Capture the cell that displays the provided text and extract its [X, Y] central coordinate. 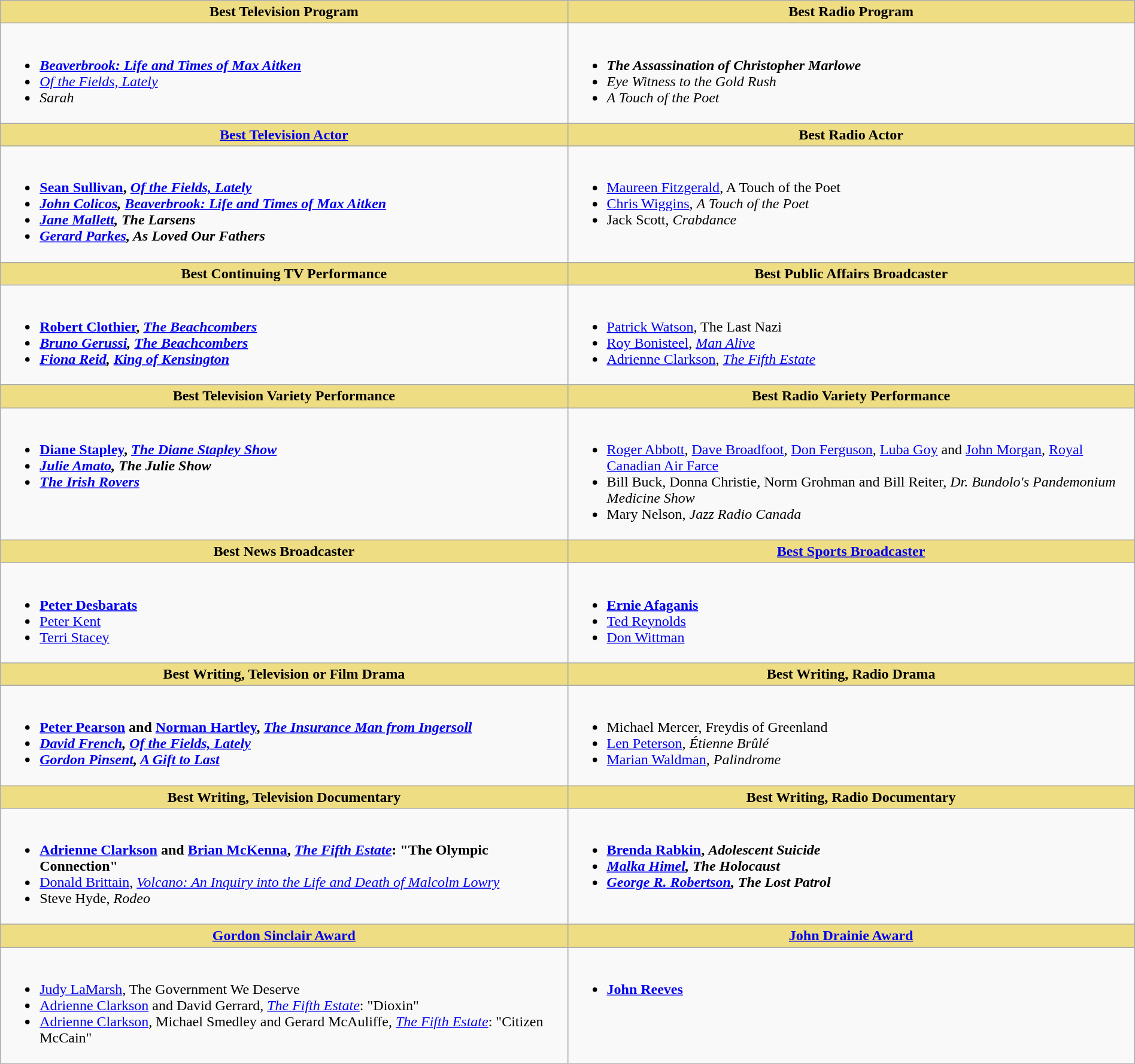
Best Public Affairs Broadcaster [851, 273]
Best Radio Program [851, 12]
John Reeves [851, 1005]
Best Writing, Radio Drama [851, 674]
Best Writing, Television or Film Drama [284, 674]
Maureen Fitzgerald, A Touch of the PoetChris Wiggins, A Touch of the PoetJack Scott, Crabdance [851, 204]
Patrick Watson, The Last NaziRoy Bonisteel, Man AliveAdrienne Clarkson, The Fifth Estate [851, 335]
Best Writing, Radio Documentary [851, 797]
Best Television Variety Performance [284, 396]
Best Radio Variety Performance [851, 396]
Peter Pearson and Norman Hartley, The Insurance Man from IngersollDavid French, Of the Fields, LatelyGordon Pinsent, A Gift to Last [284, 735]
Diane Stapley, The Diane Stapley ShowJulie Amato, The Julie ShowThe Irish Rovers [284, 474]
Gordon Sinclair Award [284, 936]
Best Writing, Television Documentary [284, 797]
John Drainie Award [851, 936]
Brenda Rabkin, Adolescent SuicideMalka Himel, The HolocaustGeorge R. Robertson, The Lost Patrol [851, 867]
Peter DesbaratsPeter KentTerri Stacey [284, 613]
The Assassination of Christopher MarloweEye Witness to the Gold RushA Touch of the Poet [851, 73]
Ernie AfaganisTed ReynoldsDon Wittman [851, 613]
Beaverbrook: Life and Times of Max AitkenOf the Fields, LatelySarah [284, 73]
Best Television Actor [284, 135]
Best Radio Actor [851, 135]
Best Sports Broadcaster [851, 551]
Michael Mercer, Freydis of GreenlandLen Peterson, Étienne BrûléMarian Waldman, Palindrome [851, 735]
Best Television Program [284, 12]
Robert Clothier, The BeachcombersBruno Gerussi, The BeachcombersFiona Reid, King of Kensington [284, 335]
Best Continuing TV Performance [284, 273]
Best News Broadcaster [284, 551]
